Capture the cell that displays the provided text and extract its [x, y] central coordinate. 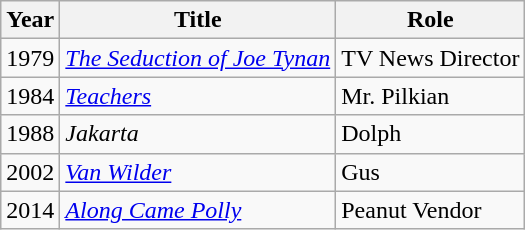
Van Wilder [198, 172]
Jakarta [198, 134]
Year [30, 20]
TV News Director [430, 58]
Dolph [430, 134]
1988 [30, 134]
Title [198, 20]
2014 [30, 210]
2002 [30, 172]
1979 [30, 58]
Role [430, 20]
Teachers [198, 96]
The Seduction of Joe Tynan [198, 58]
Gus [430, 172]
1984 [30, 96]
Peanut Vendor [430, 210]
Along Came Polly [198, 210]
Mr. Pilkian [430, 96]
